For the text-containing cell, return its midpoint in [X, Y] coordinate format. 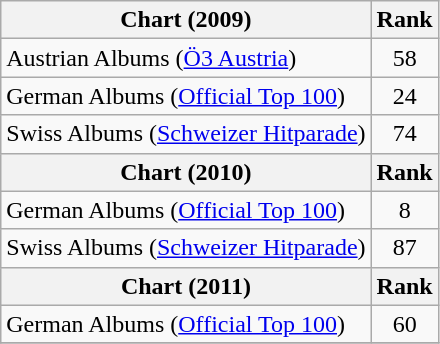
8 [404, 210]
Austrian Albums (Ö3 Austria) [186, 58]
60 [404, 324]
74 [404, 134]
87 [404, 248]
Chart (2009) [186, 20]
Chart (2011) [186, 286]
24 [404, 96]
Chart (2010) [186, 172]
58 [404, 58]
